Output the (x, y) coordinate of the center of the cell containing the given text.  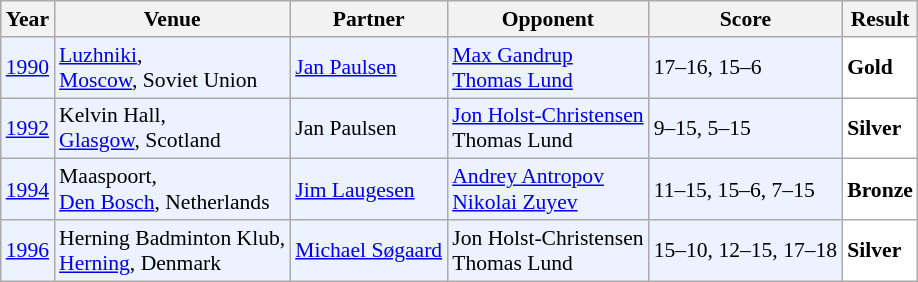
Score (746, 19)
Max Gandrup Thomas Lund (548, 68)
1990 (28, 68)
9–15, 5–15 (746, 128)
1992 (28, 128)
Bronze (880, 190)
Michael Søgaard (368, 250)
Maaspoort,Den Bosch, Netherlands (172, 190)
Year (28, 19)
15–10, 12–15, 17–18 (746, 250)
Opponent (548, 19)
Venue (172, 19)
Kelvin Hall,Glasgow, Scotland (172, 128)
1994 (28, 190)
Luzhniki,Moscow, Soviet Union (172, 68)
Herning Badminton Klub,Herning, Denmark (172, 250)
17–16, 15–6 (746, 68)
1996 (28, 250)
11–15, 15–6, 7–15 (746, 190)
Gold (880, 68)
Andrey Antropov Nikolai Zuyev (548, 190)
Result (880, 19)
Partner (368, 19)
Jim Laugesen (368, 190)
